Return the [x, y] coordinate for the center point of the cell that contains the specified text.  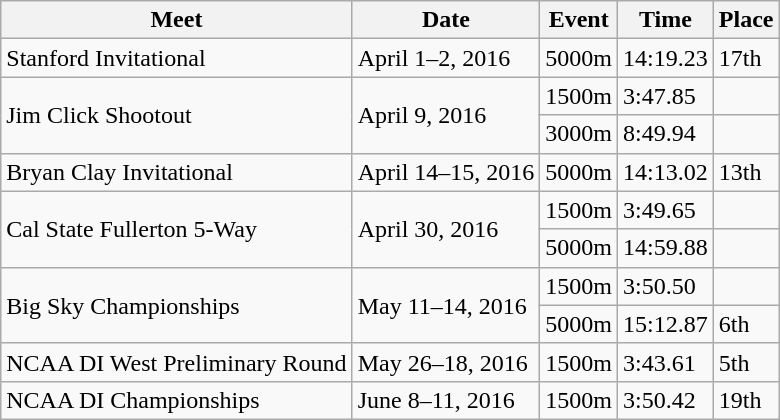
3000m [579, 134]
Meet [176, 20]
3:43.61 [666, 362]
Stanford Invitational [176, 58]
14:59.88 [666, 248]
3:49.65 [666, 210]
April 1–2, 2016 [446, 58]
8:49.94 [666, 134]
Event [579, 20]
3:50.50 [666, 286]
13th [746, 172]
Jim Click Shootout [176, 115]
May 26–18, 2016 [446, 362]
14:19.23 [666, 58]
17th [746, 58]
15:12.87 [666, 324]
April 30, 2016 [446, 229]
NCAA DI Championships [176, 400]
June 8–11, 2016 [446, 400]
Date [446, 20]
Big Sky Championships [176, 305]
14:13.02 [666, 172]
April 9, 2016 [446, 115]
Place [746, 20]
3:50.42 [666, 400]
19th [746, 400]
Cal State Fullerton 5-Way [176, 229]
April 14–15, 2016 [446, 172]
NCAA DI West Preliminary Round [176, 362]
Time [666, 20]
5th [746, 362]
3:47.85 [666, 96]
May 11–14, 2016 [446, 305]
Bryan Clay Invitational [176, 172]
6th [746, 324]
